Pinpoint the cell where the given text exists, returning its [X, Y] midpoint coordinate. 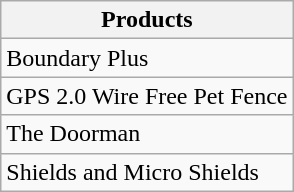
Boundary Plus [147, 58]
Shields and Micro Shields [147, 172]
Products [147, 20]
GPS 2.0 Wire Free Pet Fence [147, 96]
The Doorman [147, 134]
